Pinpoint the cell where the given text exists, returning its [x, y] midpoint coordinate. 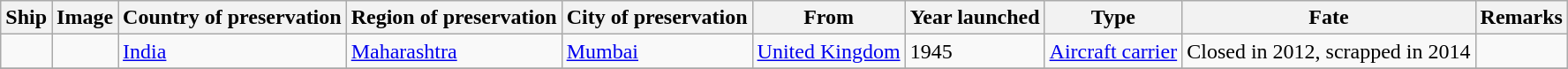
Image [85, 18]
Closed in 2012, scrapped in 2014 [1329, 51]
Mumbai [657, 51]
Ship [26, 18]
Fate [1329, 18]
Year launched [975, 18]
City of preservation [657, 18]
Aircraft carrier [1113, 51]
Type [1113, 18]
From [828, 18]
1945 [975, 51]
Country of preservation [233, 18]
United Kingdom [828, 51]
Remarks [1521, 18]
India [233, 51]
Maharashtra [454, 51]
Region of preservation [454, 18]
